For the text-containing cell, return its midpoint in (X, Y) coordinate format. 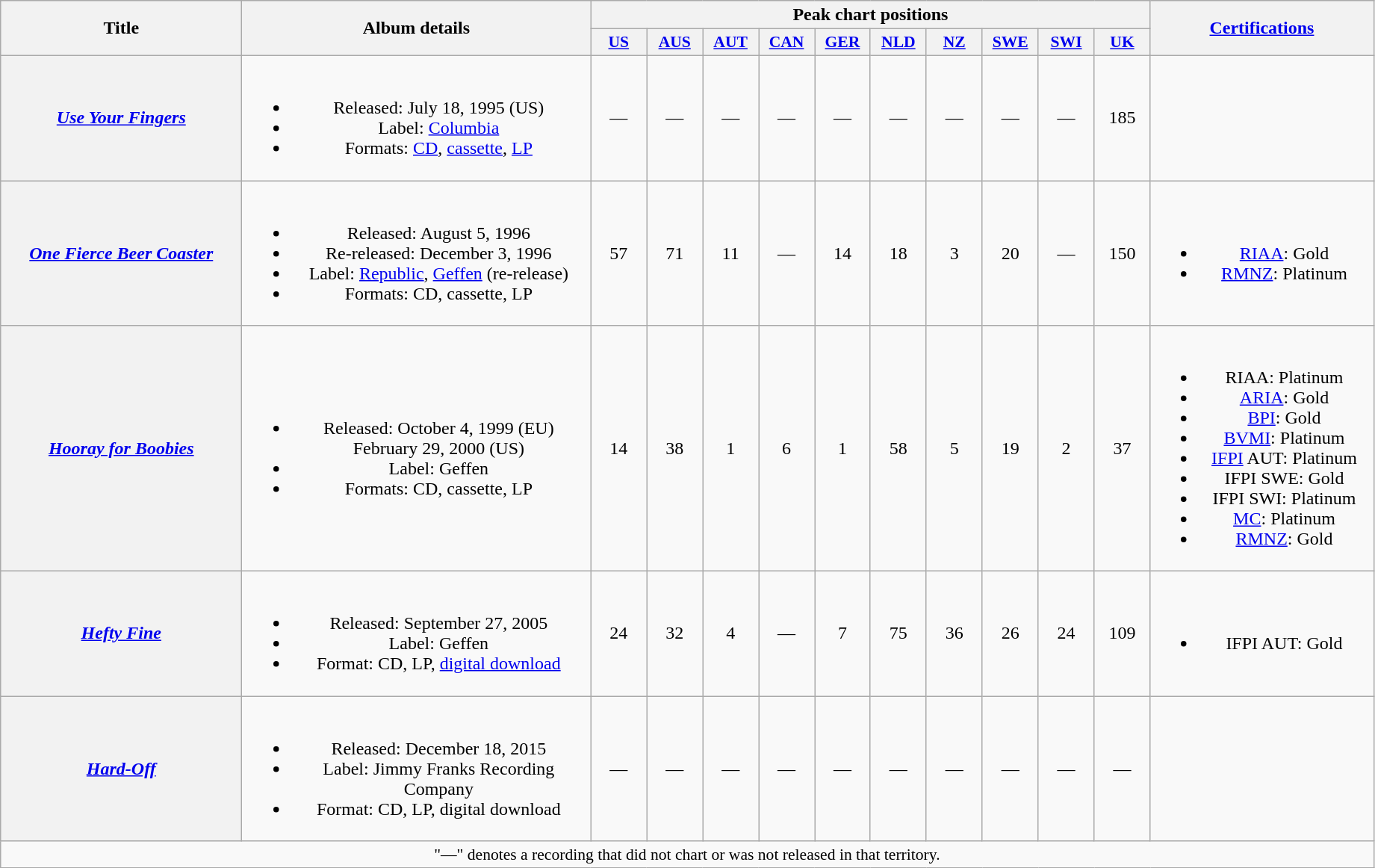
Hooray for Boobies (121, 448)
36 (955, 633)
Released: December 18, 2015Label: Jimmy Franks Recording CompanyFormat: CD, LP, digital download (417, 769)
IFPI AUT: Gold (1262, 633)
20 (1010, 253)
11 (730, 253)
SWI (1067, 43)
5 (955, 448)
150 (1122, 253)
32 (675, 633)
7 (842, 633)
26 (1010, 633)
Hard-Off (121, 769)
38 (675, 448)
4 (730, 633)
CAN (787, 43)
Certifications (1262, 28)
57 (618, 253)
SWE (1010, 43)
US (618, 43)
37 (1122, 448)
AUT (730, 43)
3 (955, 253)
Album details (417, 28)
Hefty Fine (121, 633)
185 (1122, 118)
71 (675, 253)
Peak chart positions (871, 15)
AUS (675, 43)
75 (898, 633)
Released: July 18, 1995 (US)Label: ColumbiaFormats: CD, cassette, LP (417, 118)
RIAA: PlatinumARIA: GoldBPI: GoldBVMI: PlatinumIFPI AUT: PlatinumIFPI SWE: GoldIFPI SWI: PlatinumMC: PlatinumRMNZ: Gold (1262, 448)
Title (121, 28)
NZ (955, 43)
Use Your Fingers (121, 118)
RIAA: GoldRMNZ: Platinum (1262, 253)
6 (787, 448)
UK (1122, 43)
Released: October 4, 1999 (EU)February 29, 2000 (US)Label: GeffenFormats: CD, cassette, LP (417, 448)
58 (898, 448)
"—" denotes a recording that did not chart or was not released in that territory. (687, 855)
One Fierce Beer Coaster (121, 253)
NLD (898, 43)
109 (1122, 633)
2 (1067, 448)
Released: August 5, 1996Re-released: December 3, 1996Label: Republic, Geffen (re-release)Formats: CD, cassette, LP (417, 253)
GER (842, 43)
Released: September 27, 2005Label: GeffenFormat: CD, LP, digital download (417, 633)
19 (1010, 448)
18 (898, 253)
